For the text-containing cell, return its midpoint in (X, Y) coordinate format. 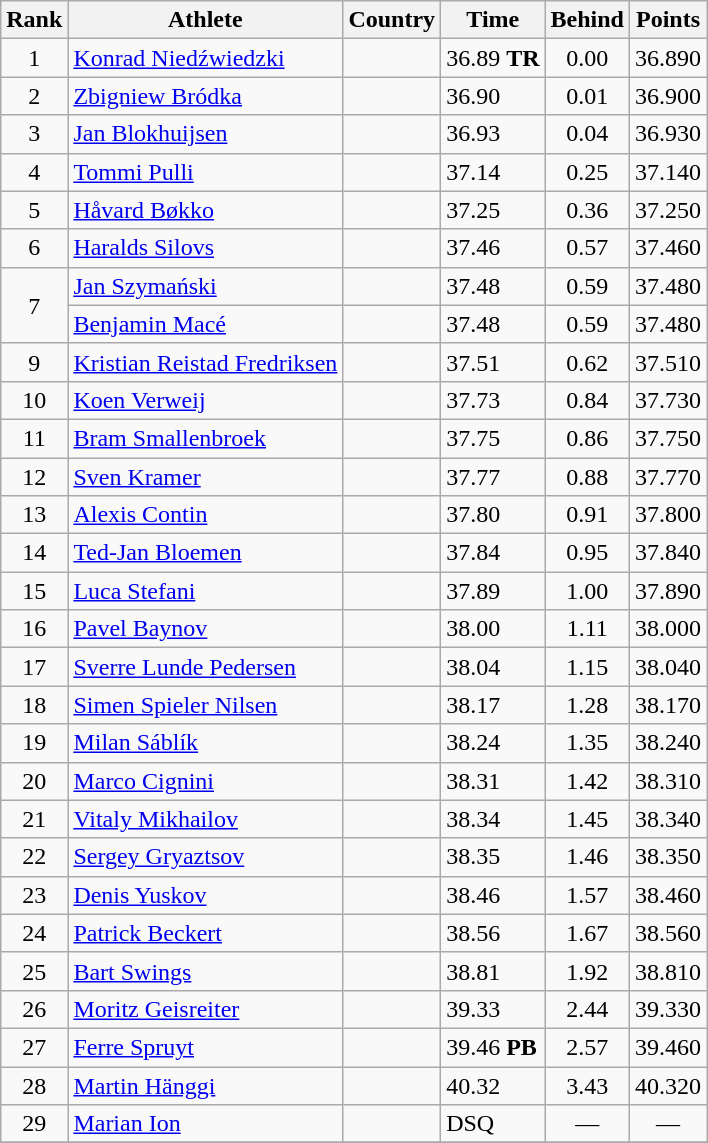
37.89 (493, 591)
3 (34, 134)
16 (34, 629)
37.140 (668, 172)
9 (34, 362)
36.90 (493, 96)
38.81 (493, 971)
Ted-Jan Bloemen (206, 553)
38.350 (668, 857)
2 (34, 96)
14 (34, 553)
Points (668, 20)
Konrad Niedźwiedzki (206, 58)
36.890 (668, 58)
0.95 (587, 553)
2.57 (587, 1047)
0.00 (587, 58)
37.14 (493, 172)
38.040 (668, 667)
Luca Stefani (206, 591)
37.730 (668, 400)
Ferre Spruyt (206, 1047)
23 (34, 895)
27 (34, 1047)
37.25 (493, 210)
6 (34, 248)
Country (392, 20)
38.310 (668, 781)
0.04 (587, 134)
28 (34, 1085)
Sven Kramer (206, 477)
37.77 (493, 477)
Martin Hänggi (206, 1085)
36.900 (668, 96)
DSQ (493, 1124)
Marian Ion (206, 1124)
37.51 (493, 362)
37.250 (668, 210)
37.84 (493, 553)
38.000 (668, 629)
38.34 (493, 819)
38.35 (493, 857)
5 (34, 210)
38.340 (668, 819)
36.930 (668, 134)
17 (34, 667)
Haralds Silovs (206, 248)
38.810 (668, 971)
1.57 (587, 895)
15 (34, 591)
Vitaly Mikhailov (206, 819)
Denis Yuskov (206, 895)
Pavel Baynov (206, 629)
Koen Verweij (206, 400)
0.25 (587, 172)
4 (34, 172)
11 (34, 438)
1.67 (587, 933)
Moritz Geisreiter (206, 1009)
Tommi Pulli (206, 172)
0.91 (587, 515)
20 (34, 781)
21 (34, 819)
Benjamin Macé (206, 324)
Athlete (206, 20)
7 (34, 305)
39.46 PB (493, 1047)
38.31 (493, 781)
10 (34, 400)
Marco Cignini (206, 781)
Bart Swings (206, 971)
Milan Sáblík (206, 743)
Bram Smallenbroek (206, 438)
1.11 (587, 629)
Jan Szymański (206, 286)
2.44 (587, 1009)
38.04 (493, 667)
Alexis Contin (206, 515)
0.88 (587, 477)
0.01 (587, 96)
39.330 (668, 1009)
13 (34, 515)
0.36 (587, 210)
18 (34, 705)
38.46 (493, 895)
Sverre Lunde Pedersen (206, 667)
12 (34, 477)
1 (34, 58)
1.45 (587, 819)
1.28 (587, 705)
3.43 (587, 1085)
Patrick Beckert (206, 933)
Rank (34, 20)
36.93 (493, 134)
37.73 (493, 400)
39.460 (668, 1047)
1.92 (587, 971)
1.15 (587, 667)
37.890 (668, 591)
38.56 (493, 933)
38.00 (493, 629)
Håvard Bøkko (206, 210)
37.750 (668, 438)
1.00 (587, 591)
0.84 (587, 400)
37.46 (493, 248)
Zbigniew Bródka (206, 96)
24 (34, 933)
38.560 (668, 933)
37.770 (668, 477)
37.800 (668, 515)
19 (34, 743)
38.460 (668, 895)
39.33 (493, 1009)
1.35 (587, 743)
29 (34, 1124)
Sergey Gryaztsov (206, 857)
38.170 (668, 705)
1.42 (587, 781)
25 (34, 971)
37.510 (668, 362)
37.460 (668, 248)
36.89 TR (493, 58)
0.86 (587, 438)
26 (34, 1009)
0.62 (587, 362)
40.32 (493, 1085)
37.80 (493, 515)
1.46 (587, 857)
38.240 (668, 743)
0.57 (587, 248)
40.320 (668, 1085)
Simen Spieler Nilsen (206, 705)
Jan Blokhuijsen (206, 134)
37.75 (493, 438)
38.17 (493, 705)
Time (493, 20)
38.24 (493, 743)
22 (34, 857)
37.840 (668, 553)
Behind (587, 20)
Kristian Reistad Fredriksen (206, 362)
